Extract the [X, Y] coordinate from the center of the cell holding the provided text.  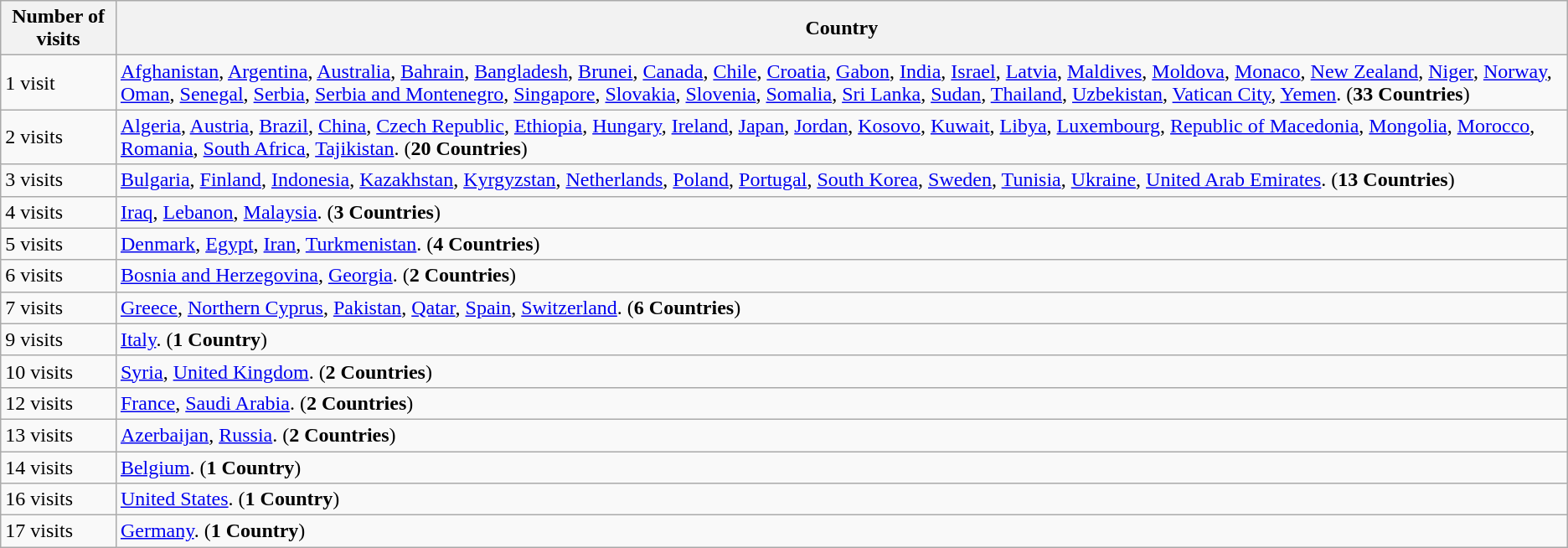
United States. (1 Country) [841, 499]
Syria, United Kingdom. (2 Countries) [841, 371]
17 visits [59, 531]
France, Saudi Arabia. (2 Countries) [841, 403]
14 visits [59, 467]
6 visits [59, 276]
2 visits [59, 137]
13 visits [59, 435]
5 visits [59, 244]
Italy. (1 Country) [841, 339]
9 visits [59, 339]
Number of visits [59, 28]
Bosnia and Herzegovina, Georgia. (2 Countries) [841, 276]
Iraq, Lebanon, Malaysia. (3 Countries) [841, 212]
3 visits [59, 180]
4 visits [59, 212]
Denmark, Egypt, Iran, Turkmenistan. (4 Countries) [841, 244]
Country [841, 28]
Greece, Northern Cyprus, Pakistan, Qatar, Spain, Switzerland. (6 Countries) [841, 308]
10 visits [59, 371]
1 visit [59, 82]
Azerbaijan, Russia. (2 Countries) [841, 435]
Belgium. (1 Country) [841, 467]
Germany. (1 Country) [841, 531]
16 visits [59, 499]
7 visits [59, 308]
12 visits [59, 403]
